Scan for the cell matching the given text and deliver its [X, Y] coordinate at center. 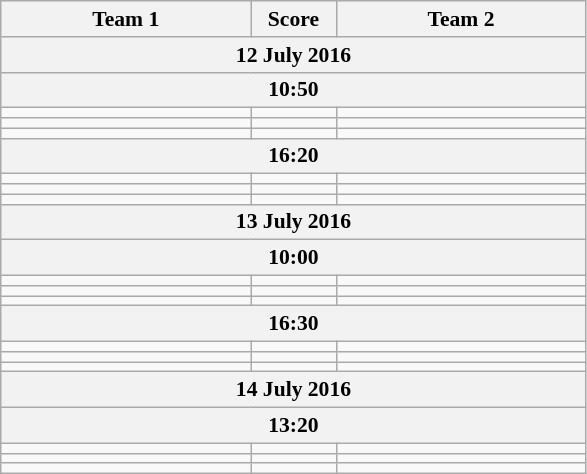
Team 1 [126, 19]
14 July 2016 [294, 390]
13 July 2016 [294, 222]
16:20 [294, 156]
10:00 [294, 258]
10:50 [294, 90]
13:20 [294, 426]
16:30 [294, 324]
Team 2 [461, 19]
12 July 2016 [294, 55]
Score [294, 19]
